Identify which cell holds the provided text, then report its [x, y] central coordinate. 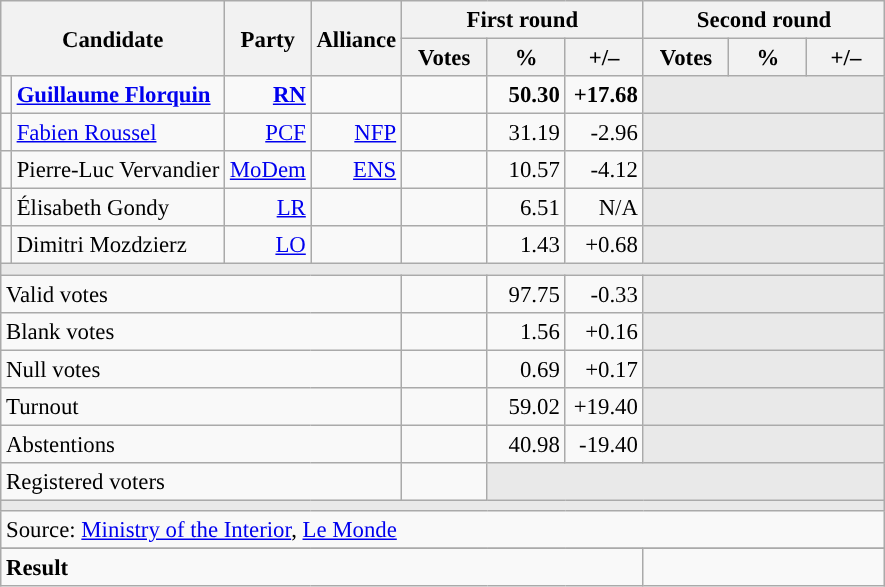
1.43 [526, 245]
LR [268, 208]
40.98 [526, 444]
RN [268, 95]
Source: Ministry of the Interior, Le Monde [443, 530]
MoDem [268, 170]
50.30 [526, 95]
Pierre-Luc Vervandier [118, 170]
Null votes [202, 369]
+0.68 [604, 245]
10.57 [526, 170]
Result [322, 567]
Turnout [202, 406]
N/A [604, 208]
-19.40 [604, 444]
+17.68 [604, 95]
First round [522, 20]
-4.12 [604, 170]
+0.16 [604, 331]
+0.17 [604, 369]
Second round [764, 20]
31.19 [526, 133]
+19.40 [604, 406]
1.56 [526, 331]
0.69 [526, 369]
NFP [356, 133]
Registered voters [202, 482]
Fabien Roussel [118, 133]
Dimitri Mozdzierz [118, 245]
Valid votes [202, 294]
97.75 [526, 294]
Abstentions [202, 444]
Guillaume Florquin [118, 95]
ENS [356, 170]
Élisabeth Gondy [118, 208]
59.02 [526, 406]
6.51 [526, 208]
-0.33 [604, 294]
-2.96 [604, 133]
Alliance [356, 38]
PCF [268, 133]
Candidate [113, 38]
LO [268, 245]
Party [268, 38]
Blank votes [202, 331]
